Scan for the cell matching the given text and deliver its (X, Y) coordinate at center. 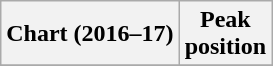
Chart (2016–17) (90, 34)
Peakposition (225, 34)
